Pinpoint the cell where the given text exists, returning its (X, Y) midpoint coordinate. 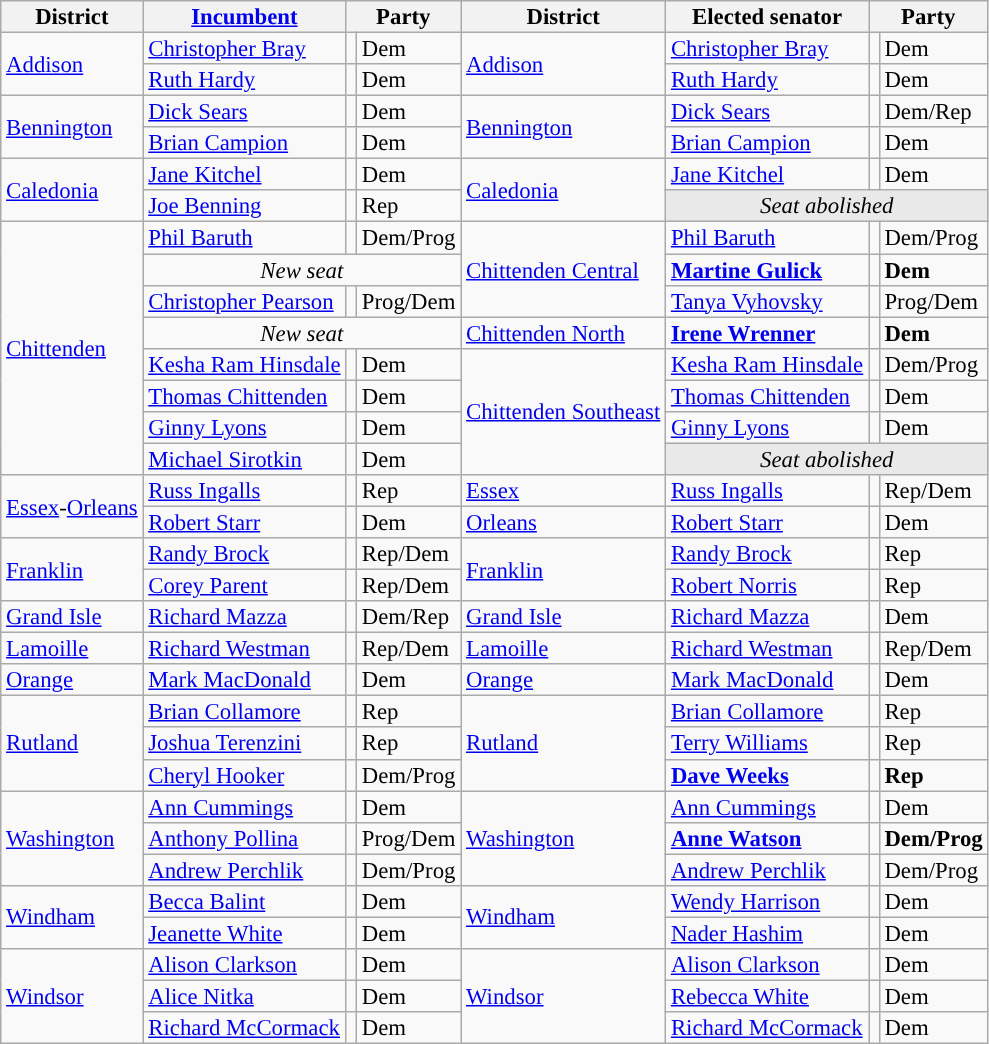
Nader Hashim (768, 933)
Christopher Pearson (244, 301)
Anthony Pollina (244, 838)
Orleans (564, 522)
Wendy Harrison (768, 902)
Becca Balint (244, 902)
Incumbent (244, 17)
Rebecca White (768, 996)
Chittenden Southeast (564, 411)
Anne Watson (768, 838)
Jeanette White (244, 933)
Robert Norris (768, 586)
Essex (564, 491)
Terry Williams (768, 744)
Martine Gulick (768, 270)
Alice Nitka (244, 996)
Joe Benning (244, 206)
Tanya Vyhovsky (768, 301)
Chittenden (72, 348)
Chittenden Central (564, 270)
Cheryl Hooker (244, 775)
Joshua Terenzini (244, 744)
Dave Weeks (768, 775)
Irene Wrenner (768, 333)
Chittenden North (564, 333)
Essex-Orleans (72, 506)
Elected senator (768, 17)
Michael Sirotkin (244, 459)
Corey Parent (244, 586)
